Output the (X, Y) coordinate of the center of the cell containing the given text.  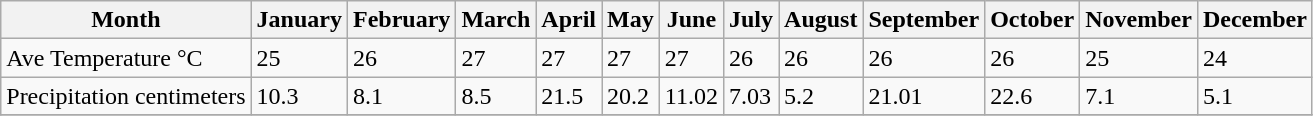
November (1139, 20)
24 (1254, 58)
7.03 (750, 96)
October (1032, 20)
8.1 (401, 96)
March (496, 20)
Month (126, 20)
8.5 (496, 96)
January (299, 20)
Ave Temperature °C (126, 58)
22.6 (1032, 96)
May (631, 20)
21.5 (569, 96)
5.1 (1254, 96)
September (924, 20)
June (691, 20)
July (750, 20)
11.02 (691, 96)
20.2 (631, 96)
August (821, 20)
April (569, 20)
21.01 (924, 96)
December (1254, 20)
10.3 (299, 96)
Precipitation centimeters (126, 96)
7.1 (1139, 96)
5.2 (821, 96)
February (401, 20)
